Provide the [X, Y] coordinate of the cell's center where the given text is located.  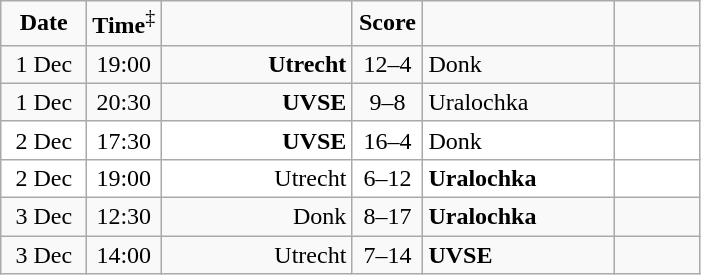
Date [44, 24]
17:30 [124, 140]
9–8 [388, 102]
12–4 [388, 64]
20:30 [124, 102]
16–4 [388, 140]
Time‡ [124, 24]
12:30 [124, 217]
6–12 [388, 178]
7–14 [388, 255]
Score [388, 24]
8–17 [388, 217]
14:00 [124, 255]
